Scan for the cell matching the given text and deliver its [x, y] coordinate at center. 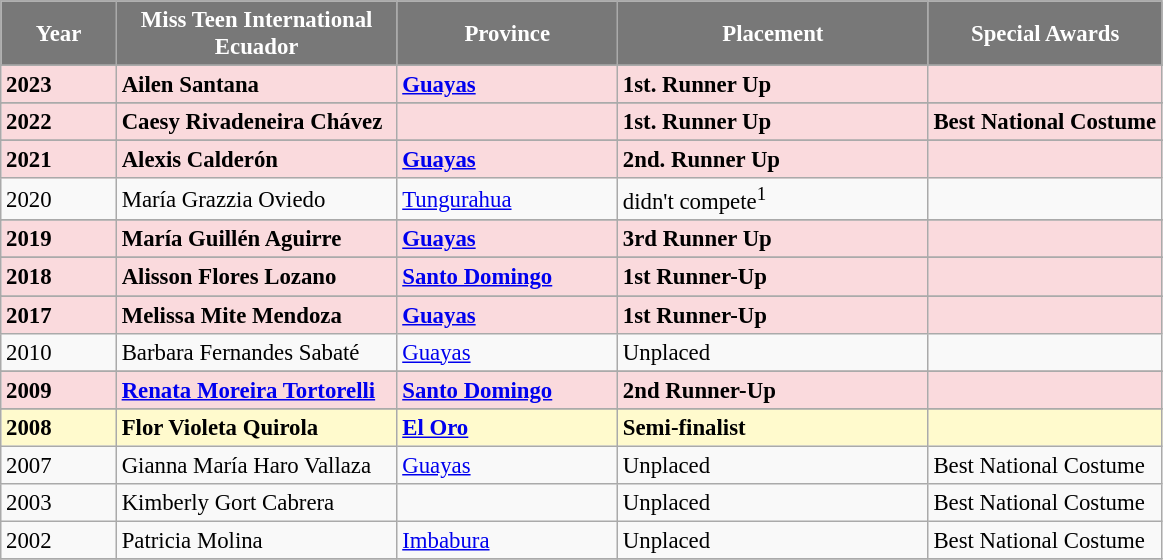
2023 [59, 85]
2003 [59, 503]
2nd. Runner Up [774, 160]
Tungurahua [508, 199]
Miss Teen International Ecuador [256, 34]
Imbabura [508, 540]
María Guillén Aguirre [256, 239]
Special Awards [1045, 34]
Placement [774, 34]
2018 [59, 277]
2020 [59, 199]
2002 [59, 540]
2019 [59, 239]
Kimberly Gort Cabrera [256, 503]
María Grazzia Oviedo [256, 199]
didn't compete1 [774, 199]
Melissa Mite Mendoza [256, 315]
Alexis Calderón [256, 160]
Flor Violeta Quirola [256, 427]
Patricia Molina [256, 540]
Ailen Santana [256, 85]
2021 [59, 160]
Caesy Rivadeneira Chávez [256, 122]
2008 [59, 427]
Alisson Flores Lozano [256, 277]
Barbara Fernandes Sabaté [256, 352]
Renata Moreira Tortorelli [256, 390]
3rd Runner Up [774, 239]
Province [508, 34]
2017 [59, 315]
El Oro [508, 427]
2009 [59, 390]
2nd Runner-Up [774, 390]
2010 [59, 352]
Gianna María Haro Vallaza [256, 465]
2007 [59, 465]
2022 [59, 122]
Semi-finalist [774, 427]
Year [59, 34]
